Output the (X, Y) coordinate of the center of the cell containing the given text.  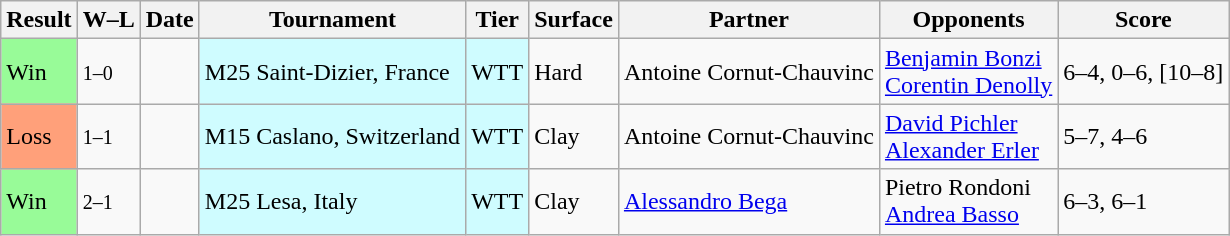
Result (39, 20)
Pietro Rondoni Andrea Basso (968, 202)
6–4, 0–6, [10–8] (1144, 72)
1–0 (108, 72)
Loss (39, 136)
David Pichler Alexander Erler (968, 136)
Tier (498, 20)
Tournament (332, 20)
W–L (108, 20)
Score (1144, 20)
Benjamin Bonzi Corentin Denolly (968, 72)
M25 Lesa, Italy (332, 202)
1–1 (108, 136)
M25 Saint-Dizier, France (332, 72)
Date (170, 20)
Hard (574, 72)
M15 Caslano, Switzerland (332, 136)
Surface (574, 20)
Opponents (968, 20)
Alessandro Bega (748, 202)
Partner (748, 20)
6–3, 6–1 (1144, 202)
5–7, 4–6 (1144, 136)
2–1 (108, 202)
